Determine the [x, y] coordinate at the center of the cell enclosing the given text.  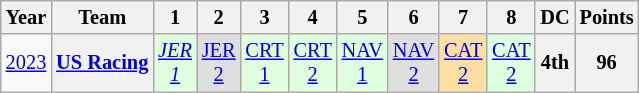
NAV2 [414, 63]
1 [175, 17]
8 [511, 17]
5 [362, 17]
2023 [26, 63]
US Racing [102, 63]
4 [313, 17]
CRT2 [313, 63]
CRT1 [264, 63]
7 [463, 17]
Year [26, 17]
JER1 [175, 63]
Team [102, 17]
4th [554, 63]
96 [607, 63]
2 [219, 17]
DC [554, 17]
6 [414, 17]
Points [607, 17]
JER2 [219, 63]
NAV1 [362, 63]
3 [264, 17]
